From the cell containing the given text, extract its center point as (X, Y) coordinate. 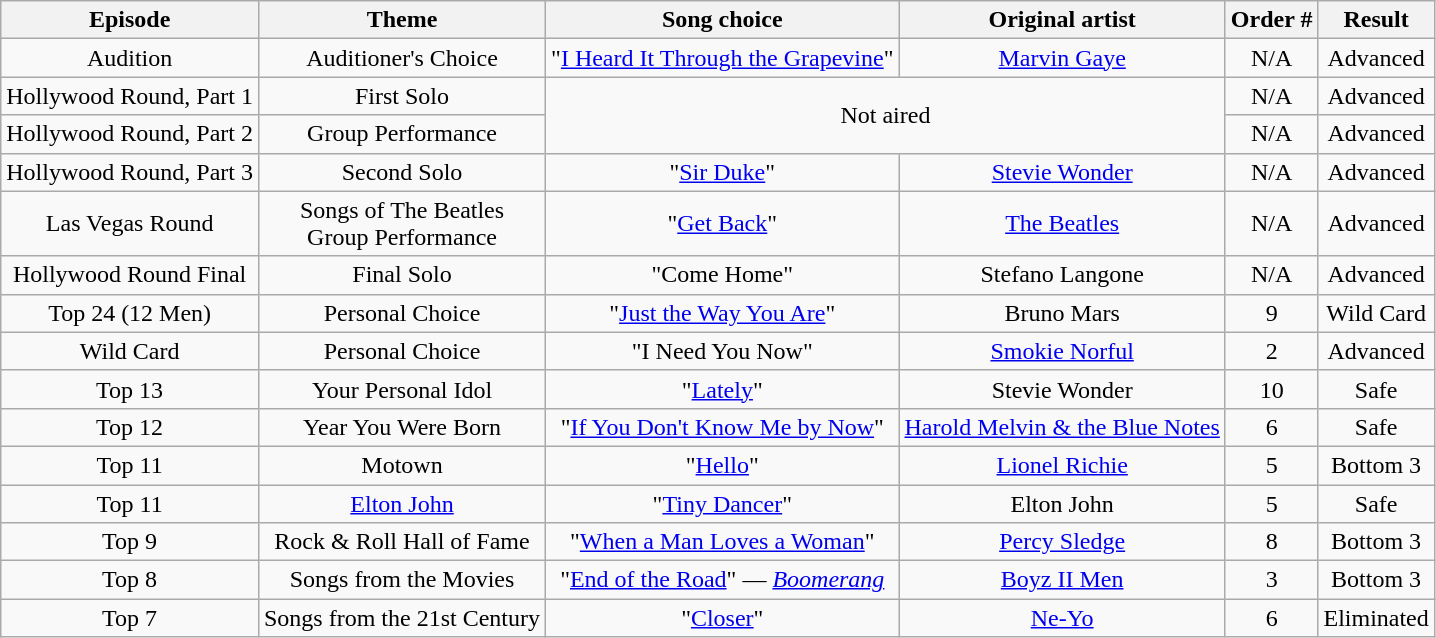
Hollywood Round, Part 2 (130, 134)
"Get Back" (722, 224)
Marvin Gaye (1062, 58)
8 (1272, 542)
Songs from the Movies (402, 580)
Top 8 (130, 580)
Rock & Roll Hall of Fame (402, 542)
Lionel Richie (1062, 465)
Hollywood Round, Part 1 (130, 96)
Smokie Norful (1062, 351)
Songs from the 21st Century (402, 618)
Harold Melvin & the Blue Notes (1062, 427)
Your Personal Idol (402, 389)
Hollywood Round, Part 3 (130, 172)
Songs of The Beatles Group Performance (402, 224)
Song choice (722, 20)
Bruno Mars (1062, 313)
"Closer" (722, 618)
"Hello" (722, 465)
Year You Were Born (402, 427)
Group Performance (402, 134)
Percy Sledge (1062, 542)
"When a Man Loves a Woman" (722, 542)
Boyz II Men (1062, 580)
Audition (130, 58)
Second Solo (402, 172)
Top 7 (130, 618)
Ne-Yo (1062, 618)
"Just the Way You Are" (722, 313)
Auditioner's Choice (402, 58)
Final Solo (402, 275)
Not aired (886, 115)
Hollywood Round Final (130, 275)
"Lately" (722, 389)
"I Need You Now" (722, 351)
"Sir Duke" (722, 172)
"Tiny Dancer" (722, 503)
Motown (402, 465)
Original artist (1062, 20)
Stefano Langone (1062, 275)
Top 13 (130, 389)
Eliminated (1376, 618)
"Come Home" (722, 275)
Top 9 (130, 542)
9 (1272, 313)
Episode (130, 20)
3 (1272, 580)
"If You Don't Know Me by Now" (722, 427)
"I Heard It Through the Grapevine" (722, 58)
Theme (402, 20)
Las Vegas Round (130, 224)
First Solo (402, 96)
10 (1272, 389)
"End of the Road" — Boomerang (722, 580)
The Beatles (1062, 224)
Top 24 (12 Men) (130, 313)
Result (1376, 20)
Top 12 (130, 427)
Order # (1272, 20)
2 (1272, 351)
